Return the [X, Y] coordinate for the center point of the cell that contains the specified text.  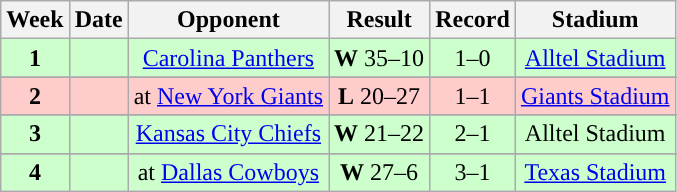
2 [35, 96]
3–1 [473, 172]
Date [98, 20]
Texas Stadium [595, 172]
Opponent [228, 20]
4 [35, 172]
at New York Giants [228, 96]
Kansas City Chiefs [228, 134]
W 21–22 [380, 134]
at Dallas Cowboys [228, 172]
3 [35, 134]
2–1 [473, 134]
Week [35, 20]
Stadium [595, 20]
Result [380, 20]
Record [473, 20]
Giants Stadium [595, 96]
L 20–27 [380, 96]
1–0 [473, 58]
1 [35, 58]
Carolina Panthers [228, 58]
W 35–10 [380, 58]
1–1 [473, 96]
W 27–6 [380, 172]
